Extract the (X, Y) coordinate from the center of the cell holding the provided text.  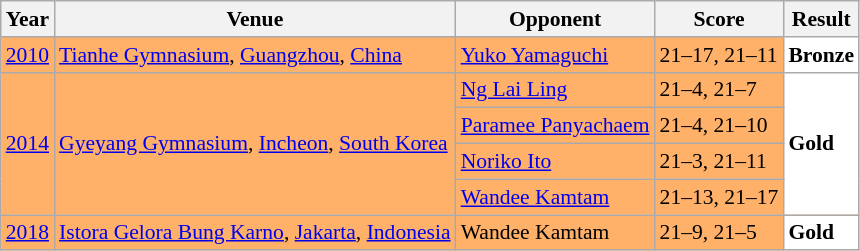
21–4, 21–7 (720, 90)
Ng Lai Ling (556, 90)
21–13, 21–17 (720, 197)
2010 (28, 55)
Tianhe Gymnasium, Guangzhou, China (255, 55)
21–3, 21–11 (720, 162)
21–17, 21–11 (720, 55)
Score (720, 19)
Yuko Yamaguchi (556, 55)
Istora Gelora Bung Karno, Jakarta, Indonesia (255, 233)
Paramee Panyachaem (556, 126)
Gyeyang Gymnasium, Incheon, South Korea (255, 143)
Noriko Ito (556, 162)
Venue (255, 19)
Year (28, 19)
Bronze (821, 55)
21–4, 21–10 (720, 126)
Result (821, 19)
Opponent (556, 19)
2014 (28, 143)
2018 (28, 233)
21–9, 21–5 (720, 233)
